For the text-containing cell, return its midpoint in (X, Y) coordinate format. 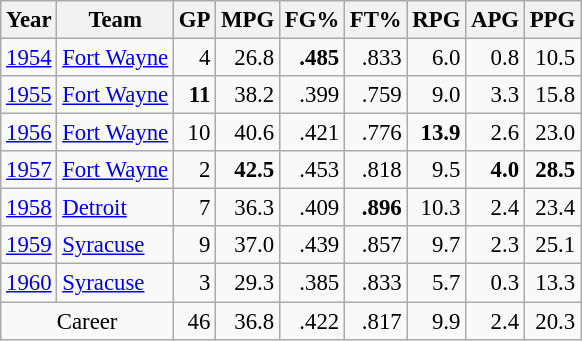
42.5 (248, 170)
9.0 (436, 95)
.818 (376, 170)
9 (194, 245)
38.2 (248, 95)
FT% (376, 20)
10 (194, 133)
7 (194, 208)
1960 (29, 283)
36.8 (248, 321)
10.3 (436, 208)
5.7 (436, 283)
Detroit (116, 208)
PPG (552, 20)
3 (194, 283)
3.3 (496, 95)
1957 (29, 170)
.857 (376, 245)
9.5 (436, 170)
37.0 (248, 245)
23.4 (552, 208)
20.3 (552, 321)
.421 (312, 133)
1954 (29, 58)
11 (194, 95)
4.0 (496, 170)
13.3 (552, 283)
1955 (29, 95)
28.5 (552, 170)
.422 (312, 321)
1959 (29, 245)
Team (116, 20)
0.8 (496, 58)
0.3 (496, 283)
29.3 (248, 283)
36.3 (248, 208)
4 (194, 58)
13.9 (436, 133)
2.6 (496, 133)
40.6 (248, 133)
.759 (376, 95)
2 (194, 170)
.409 (312, 208)
.385 (312, 283)
Year (29, 20)
46 (194, 321)
9.9 (436, 321)
.399 (312, 95)
9.7 (436, 245)
APG (496, 20)
15.8 (552, 95)
26.8 (248, 58)
.439 (312, 245)
Career (88, 321)
1956 (29, 133)
.896 (376, 208)
1958 (29, 208)
.817 (376, 321)
.485 (312, 58)
25.1 (552, 245)
10.5 (552, 58)
.776 (376, 133)
GP (194, 20)
MPG (248, 20)
.453 (312, 170)
RPG (436, 20)
23.0 (552, 133)
6.0 (436, 58)
FG% (312, 20)
2.3 (496, 245)
